Determine the (X, Y) coordinate at the center of the cell enclosing the given text.  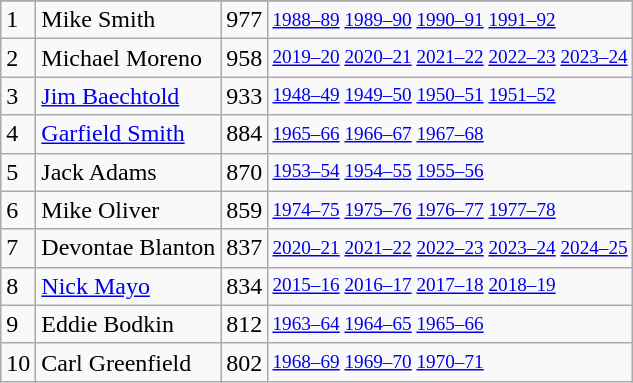
1953–54 1954–55 1955–56 (450, 172)
884 (244, 134)
10 (18, 362)
Michael Moreno (128, 58)
859 (244, 210)
2015–16 2016–17 2017–18 2018–19 (450, 286)
Jim Baechtold (128, 96)
5 (18, 172)
4 (18, 134)
870 (244, 172)
2019–20 2020–21 2021–22 2022–23 2023–24 (450, 58)
958 (244, 58)
Carl Greenfield (128, 362)
Garfield Smith (128, 134)
802 (244, 362)
933 (244, 96)
1965–66 1966–67 1967–68 (450, 134)
977 (244, 20)
Eddie Bodkin (128, 324)
1 (18, 20)
7 (18, 248)
Devontae Blanton (128, 248)
9 (18, 324)
2020–21 2021–22 2022–23 2023–24 2024–25 (450, 248)
837 (244, 248)
1974–75 1975–76 1976–77 1977–78 (450, 210)
8 (18, 286)
812 (244, 324)
Mike Smith (128, 20)
1948–49 1949–50 1950–51 1951–52 (450, 96)
3 (18, 96)
1968–69 1969–70 1970–71 (450, 362)
1963–64 1964–65 1965–66 (450, 324)
834 (244, 286)
Jack Adams (128, 172)
Nick Mayo (128, 286)
Mike Oliver (128, 210)
6 (18, 210)
2 (18, 58)
1988–89 1989–90 1990–91 1991–92 (450, 20)
